Scan for the cell matching the given text and deliver its [x, y] coordinate at center. 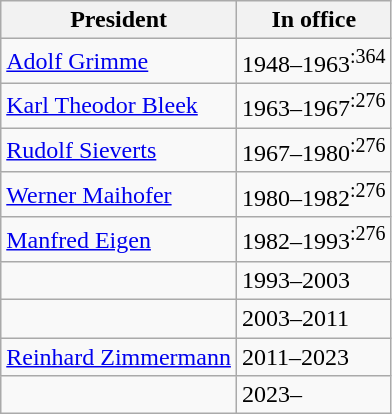
Karl Theodor Bleek [119, 106]
Adolf Grimme [119, 62]
Werner Maihofer [119, 194]
2003–2011 [314, 319]
President [119, 20]
1982–1993:276 [314, 240]
Manfred Eigen [119, 240]
1980–1982:276 [314, 194]
1967–1980:276 [314, 150]
2011–2023 [314, 357]
1948–1963:364 [314, 62]
Reinhard Zimmermann [119, 357]
1993–2003 [314, 281]
Rudolf Sieverts [119, 150]
In office [314, 20]
1963–1967:276 [314, 106]
2023– [314, 395]
